Pinpoint the cell where the given text exists, returning its [X, Y] midpoint coordinate. 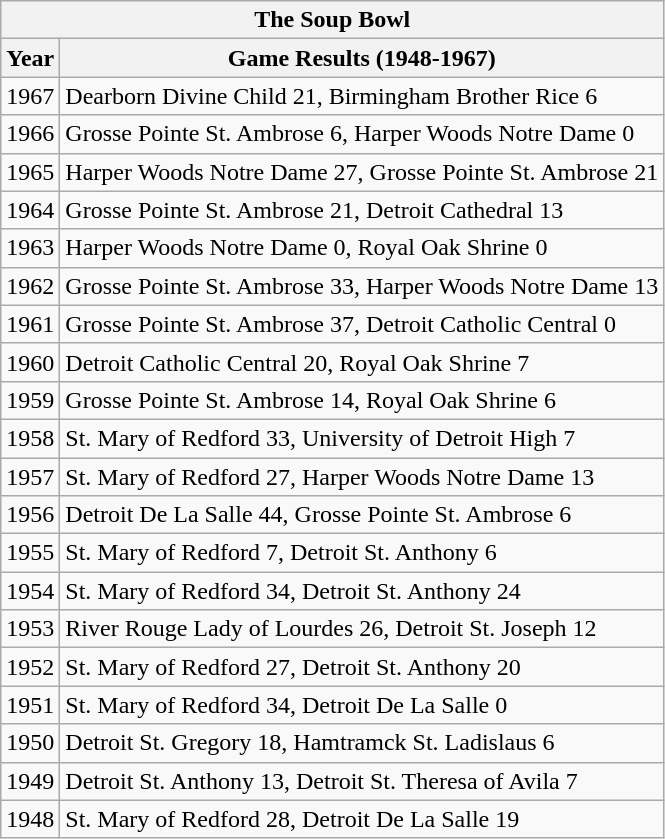
Game Results (1948-1967) [362, 58]
1957 [30, 477]
St. Mary of Redford 28, Detroit De La Salle 19 [362, 819]
Detroit St. Gregory 18, Hamtramck St. Ladislaus 6 [362, 743]
The Soup Bowl [332, 20]
St. Mary of Redford 27, Detroit St. Anthony 20 [362, 667]
Harper Woods Notre Dame 27, Grosse Pointe St. Ambrose 21 [362, 172]
St. Mary of Redford 7, Detroit St. Anthony 6 [362, 553]
Detroit St. Anthony 13, Detroit St. Theresa of Avila 7 [362, 781]
1964 [30, 210]
1952 [30, 667]
Grosse Pointe St. Ambrose 33, Harper Woods Notre Dame 13 [362, 286]
Year [30, 58]
1965 [30, 172]
Grosse Pointe St. Ambrose 6, Harper Woods Notre Dame 0 [362, 134]
Detroit De La Salle 44, Grosse Pointe St. Ambrose 6 [362, 515]
1955 [30, 553]
St. Mary of Redford 34, Detroit St. Anthony 24 [362, 591]
1960 [30, 362]
St. Mary of Redford 27, Harper Woods Notre Dame 13 [362, 477]
Harper Woods Notre Dame 0, Royal Oak Shrine 0 [362, 248]
1948 [30, 819]
River Rouge Lady of Lourdes 26, Detroit St. Joseph 12 [362, 629]
Grosse Pointe St. Ambrose 14, Royal Oak Shrine 6 [362, 400]
Grosse Pointe St. Ambrose 37, Detroit Catholic Central 0 [362, 324]
1963 [30, 248]
1962 [30, 286]
1949 [30, 781]
St. Mary of Redford 34, Detroit De La Salle 0 [362, 705]
Grosse Pointe St. Ambrose 21, Detroit Cathedral 13 [362, 210]
1966 [30, 134]
Dearborn Divine Child 21, Birmingham Brother Rice 6 [362, 96]
1961 [30, 324]
1959 [30, 400]
1958 [30, 438]
St. Mary of Redford 33, University of Detroit High 7 [362, 438]
1950 [30, 743]
1956 [30, 515]
1953 [30, 629]
Detroit Catholic Central 20, Royal Oak Shrine 7 [362, 362]
1967 [30, 96]
1951 [30, 705]
1954 [30, 591]
